Extract the (X, Y) coordinate from the center of the cell holding the provided text.  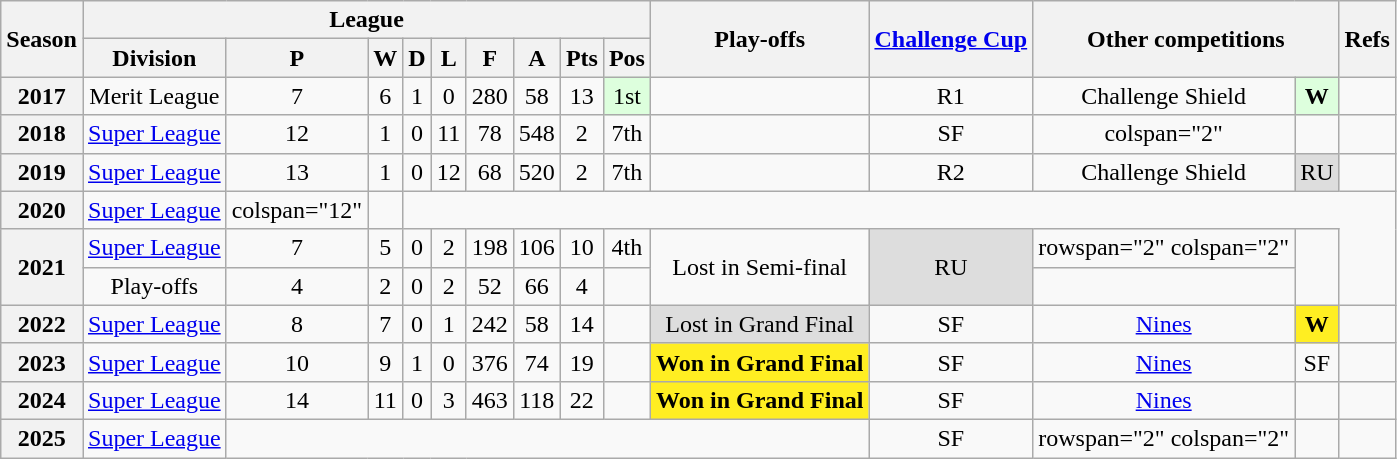
Pos (626, 58)
2017 (42, 96)
8 (297, 324)
Refs (1367, 39)
74 (536, 362)
League (366, 20)
Season (42, 39)
3 (448, 400)
2020 (42, 210)
280 (490, 96)
P (297, 58)
22 (582, 400)
Merit League (154, 96)
Challenge Cup (951, 39)
R1 (951, 96)
4th (626, 248)
66 (536, 286)
78 (490, 134)
Pts (582, 58)
Lost in Semi-final (759, 267)
2019 (42, 172)
548 (536, 134)
Lost in Grand Final (759, 324)
6 (386, 96)
D (417, 58)
463 (490, 400)
376 (490, 362)
242 (490, 324)
2023 (42, 362)
Other competitions (1186, 39)
F (490, 58)
106 (536, 248)
52 (490, 286)
colspan="12" (297, 210)
2024 (42, 400)
9 (386, 362)
Division (154, 58)
2025 (42, 438)
198 (490, 248)
118 (536, 400)
L (448, 58)
19 (582, 362)
A (536, 58)
R2 (951, 172)
68 (490, 172)
1st (626, 96)
colspan="2" (1164, 134)
520 (536, 172)
2018 (42, 134)
2021 (42, 267)
2022 (42, 324)
5 (386, 248)
